Determine the (X, Y) coordinate at the center of the cell enclosing the given text.  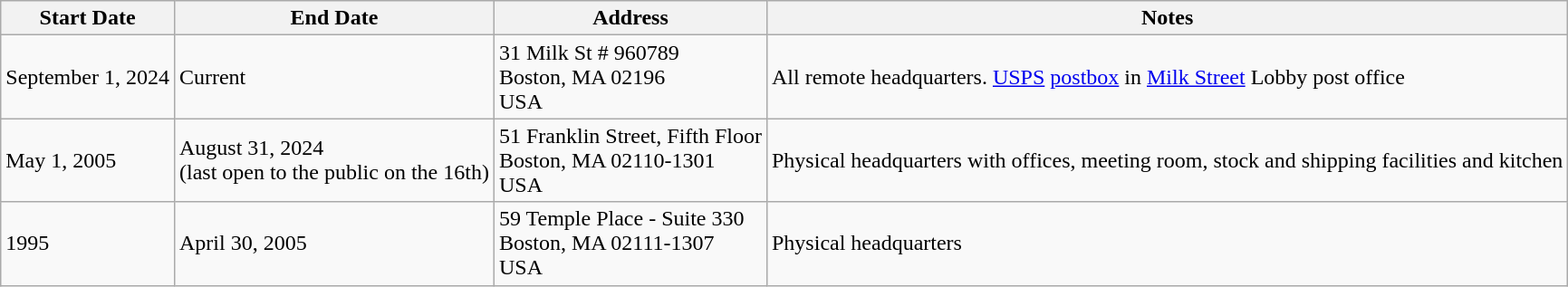
51 Franklin Street, Fifth FloorBoston, MA 02110-1301USA (630, 160)
August 31, 2024(last open to the public on the 16th) (333, 160)
Notes (1167, 18)
Current (333, 77)
September 1, 2024 (88, 77)
31 Milk St # 960789Boston, MA 02196USA (630, 77)
End Date (333, 18)
Start Date (88, 18)
Physical headquarters with offices, meeting room, stock and shipping facilities and kitchen (1167, 160)
1995 (88, 244)
April 30, 2005 (333, 244)
Address (630, 18)
59 Temple Place - Suite 330Boston, MA 02111-1307USA (630, 244)
All remote headquarters. USPS postbox in Milk Street Lobby post office (1167, 77)
May 1, 2005 (88, 160)
Physical headquarters (1167, 244)
